From the cell containing the given text, extract its center point as [X, Y] coordinate. 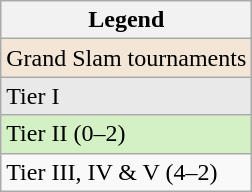
Tier I [126, 96]
Grand Slam tournaments [126, 58]
Tier II (0–2) [126, 134]
Tier III, IV & V (4–2) [126, 172]
Legend [126, 20]
